Return (X, Y) of the center of cell containing provided text 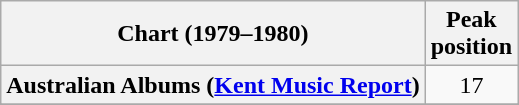
Australian Albums (Kent Music Report) (213, 85)
Peakposition (471, 34)
17 (471, 85)
Chart (1979–1980) (213, 34)
